Detect which cell encompasses the target text, then output its (X, Y) center coordinate. 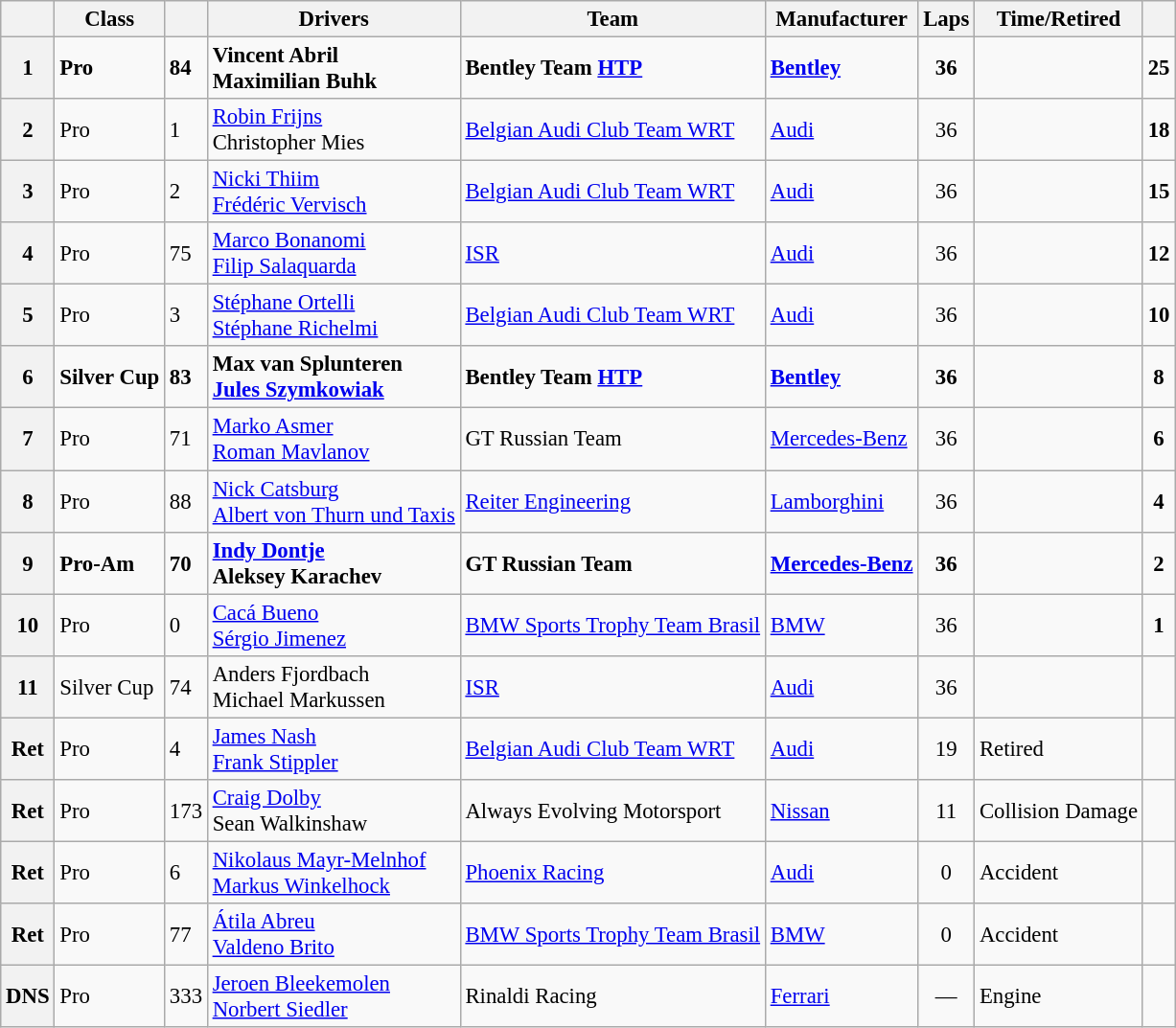
Stéphane Ortelli Stéphane Richelmi (334, 316)
Átila Abreu Valdeno Brito (334, 935)
Retired (1059, 749)
Ferrari (842, 996)
— (947, 996)
Lamborghini (842, 502)
15 (1158, 192)
77 (186, 935)
Marco Bonanomi Filip Salaquarda (334, 253)
25 (1158, 69)
74 (186, 686)
75 (186, 253)
18 (1158, 130)
Jeroen Bleekemolen Norbert Siedler (334, 996)
Nick Catsburg Albert von Thurn und Taxis (334, 502)
12 (1158, 253)
88 (186, 502)
Rinaldi Racing (612, 996)
Team (612, 19)
Collision Damage (1059, 811)
DNS (28, 996)
84 (186, 69)
7 (28, 439)
Anders Fjordbach Michael Markussen (334, 686)
83 (186, 377)
Nissan (842, 811)
71 (186, 439)
Manufacturer (842, 19)
Marko Asmer Roman Mavlanov (334, 439)
333 (186, 996)
Robin Frijns Christopher Mies (334, 130)
Phoenix Racing (612, 872)
173 (186, 811)
Time/Retired (1059, 19)
Laps (947, 19)
Max van Splunteren Jules Szymkowiak (334, 377)
70 (186, 563)
James Nash Frank Stippler (334, 749)
19 (947, 749)
Cacá Bueno Sérgio Jimenez (334, 625)
Craig Dolby Sean Walkinshaw (334, 811)
5 (28, 316)
Reiter Engineering (612, 502)
Vincent Abril Maximilian Buhk (334, 69)
Pro-Am (109, 563)
Always Evolving Motorsport (612, 811)
Indy Dontje Aleksey Karachev (334, 563)
Nikolaus Mayr-Melnhof Markus Winkelhock (334, 872)
Class (109, 19)
Engine (1059, 996)
Nicki Thiim Frédéric Vervisch (334, 192)
Drivers (334, 19)
9 (28, 563)
